Locate the cell with the specified text and output its [x, y] center coordinate. 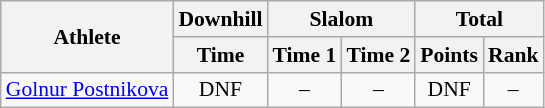
Rank [514, 55]
Slalom [341, 19]
Athlete [88, 36]
Golnur Postnikova [88, 90]
Downhill [220, 19]
Points [449, 55]
Time [220, 55]
Time 2 [378, 55]
Time 1 [304, 55]
Total [479, 19]
